From the cell containing the given text, extract its center point as [X, Y] coordinate. 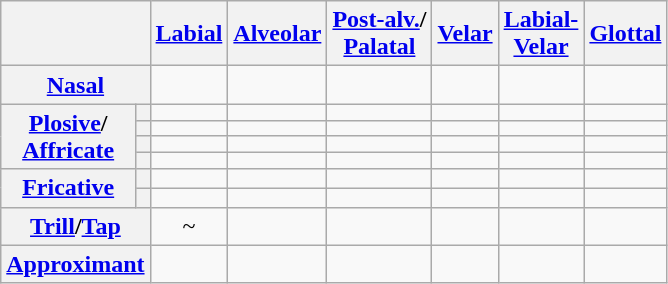
~ [189, 226]
Nasal [76, 85]
Trill/Tap [76, 226]
Alveolar [278, 34]
Labial [189, 34]
Labial-Velar [541, 34]
Plosive/Affricate [68, 136]
Velar [465, 34]
Approximant [76, 264]
Glottal [626, 34]
Post-alv./Palatal [380, 34]
Fricative [68, 188]
